Pinpoint the cell where the given text exists, returning its (X, Y) midpoint coordinate. 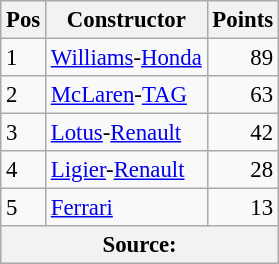
1 (24, 58)
Points (242, 20)
Ligier-Renault (127, 170)
3 (24, 133)
Source: (140, 245)
63 (242, 95)
McLaren-TAG (127, 95)
4 (24, 170)
Constructor (127, 20)
Williams-Honda (127, 58)
28 (242, 170)
5 (24, 208)
13 (242, 208)
42 (242, 133)
Lotus-Renault (127, 133)
Pos (24, 20)
Ferrari (127, 208)
89 (242, 58)
2 (24, 95)
